Identify which cell holds the provided text, then report its (x, y) central coordinate. 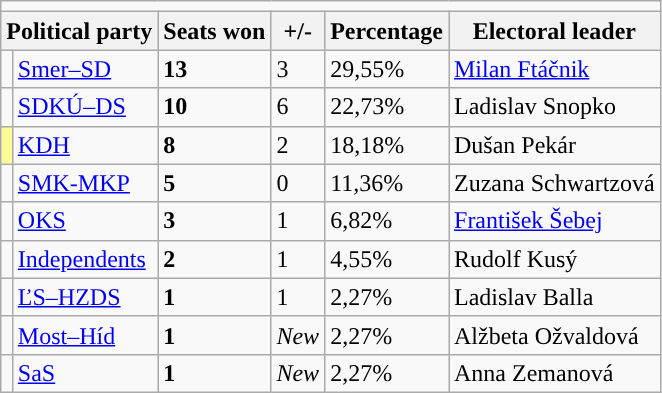
ĽS–HZDS (84, 297)
OKS (84, 221)
SDKÚ–DS (84, 107)
Seats won (214, 31)
SMK-MKP (84, 183)
František Šebej (554, 221)
Ladislav Snopko (554, 107)
10 (214, 107)
5 (214, 183)
SaS (84, 373)
Zuzana Schwartzová (554, 183)
22,73% (387, 107)
6 (298, 107)
6,82% (387, 221)
Percentage (387, 31)
Ladislav Balla (554, 297)
KDH (84, 145)
Anna Zemanová (554, 373)
Milan Ftáčnik (554, 69)
Electoral leader (554, 31)
Independents (84, 259)
Political party (80, 31)
8 (214, 145)
Rudolf Kusý (554, 259)
0 (298, 183)
18,18% (387, 145)
Most–Híd (84, 335)
29,55% (387, 69)
Alžbeta Ožvaldová (554, 335)
13 (214, 69)
4,55% (387, 259)
Dušan Pekár (554, 145)
Smer–SD (84, 69)
+/- (298, 31)
11,36% (387, 183)
